Return the [x, y] coordinate for the center point of the cell that contains the specified text.  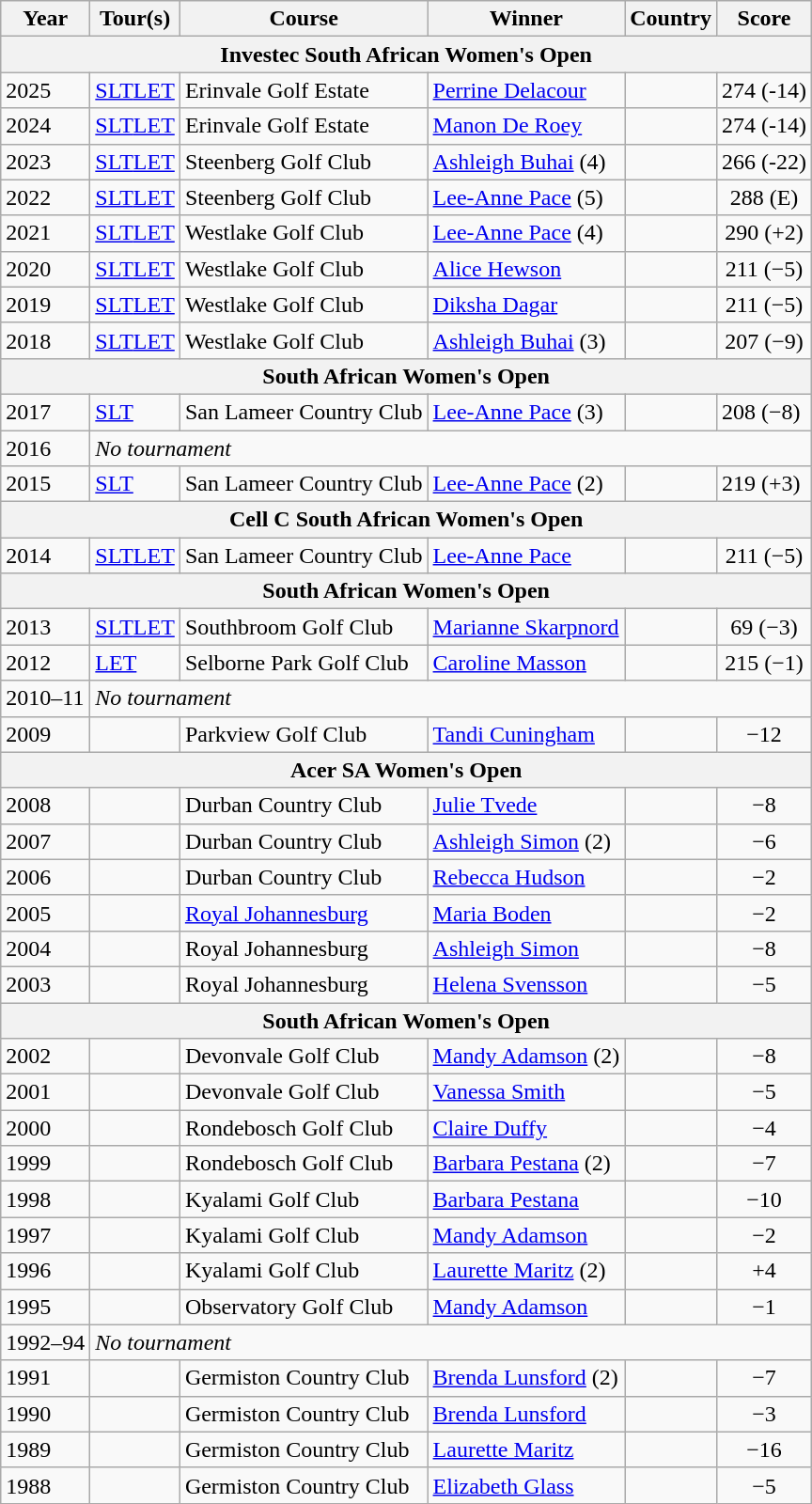
2012 [45, 663]
Mandy Adamson (2) [526, 1057]
Cell C South African Women's Open [406, 520]
1997 [45, 1235]
2002 [45, 1057]
Diksha Dagar [526, 305]
Laurette Maritz (2) [526, 1271]
290 (+2) [763, 233]
−6 [763, 841]
2016 [45, 448]
208 (−8) [763, 412]
Claire Duffy [526, 1128]
Year [45, 19]
Course [304, 19]
Laurette Maritz [526, 1449]
−12 [763, 734]
1999 [45, 1164]
LET [135, 663]
Lee-Anne Pace (3) [526, 412]
Caroline Masson [526, 663]
69 (−3) [763, 627]
Vanessa Smith [526, 1092]
Lee-Anne Pace (4) [526, 233]
Winner [526, 19]
−10 [763, 1199]
2004 [45, 948]
2000 [45, 1128]
−16 [763, 1449]
2022 [45, 197]
Ashleigh Buhai (3) [526, 340]
Southbroom Golf Club [304, 627]
2020 [45, 269]
Maria Boden [526, 913]
Tandi Cuningham [526, 734]
2018 [45, 340]
2010–11 [45, 698]
Rebecca Hudson [526, 877]
2001 [45, 1092]
Parkview Golf Club [304, 734]
Marianne Skarpnord [526, 627]
Perrine Delacour [526, 90]
1996 [45, 1271]
2023 [45, 162]
1990 [45, 1414]
+4 [763, 1271]
Selborne Park Golf Club [304, 663]
288 (E) [763, 197]
1995 [45, 1307]
2014 [45, 556]
2017 [45, 412]
2021 [45, 233]
2007 [45, 841]
Manon De Roey [526, 126]
Barbara Pestana (2) [526, 1164]
1998 [45, 1199]
1991 [45, 1378]
Helena Svensson [526, 984]
215 (−1) [763, 663]
Alice Hewson [526, 269]
2009 [45, 734]
207 (−9) [763, 340]
1992–94 [45, 1342]
Country [671, 19]
Tour(s) [135, 19]
2006 [45, 877]
−3 [763, 1414]
Observatory Golf Club [304, 1307]
2024 [45, 126]
Lee-Anne Pace (5) [526, 197]
2013 [45, 627]
1988 [45, 1485]
Ashleigh Buhai (4) [526, 162]
1989 [45, 1449]
Julie Tvede [526, 806]
2019 [45, 305]
Brenda Lunsford (2) [526, 1378]
2003 [45, 984]
2008 [45, 806]
2015 [45, 484]
Score [763, 19]
219 (+3) [763, 484]
Ashleigh Simon (2) [526, 841]
Lee-Anne Pace (2) [526, 484]
2005 [45, 913]
Investec South African Women's Open [406, 55]
266 (-22) [763, 162]
−4 [763, 1128]
2025 [45, 90]
Barbara Pestana [526, 1199]
Acer SA Women's Open [406, 770]
Lee-Anne Pace [526, 556]
Brenda Lunsford [526, 1414]
Elizabeth Glass [526, 1485]
Ashleigh Simon [526, 948]
−1 [763, 1307]
